Search for the cell housing the specified text and yield its [X, Y] center coordinate. 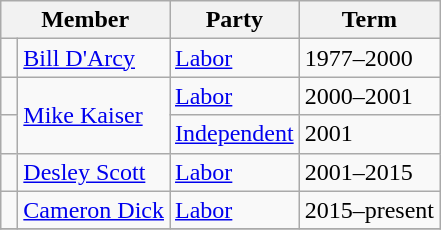
Member [86, 20]
Desley Scott [94, 172]
Bill D'Arcy [94, 58]
2015–present [369, 210]
2001 [369, 134]
Party [235, 20]
2000–2001 [369, 96]
Cameron Dick [94, 210]
1977–2000 [369, 58]
Mike Kaiser [94, 115]
Independent [235, 134]
2001–2015 [369, 172]
Term [369, 20]
